Provide the (x, y) coordinate of the cell's center where the given text is located.  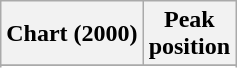
Chart (2000) (72, 34)
Peak position (189, 34)
